Locate the cell with the specified text and output its (X, Y) center coordinate. 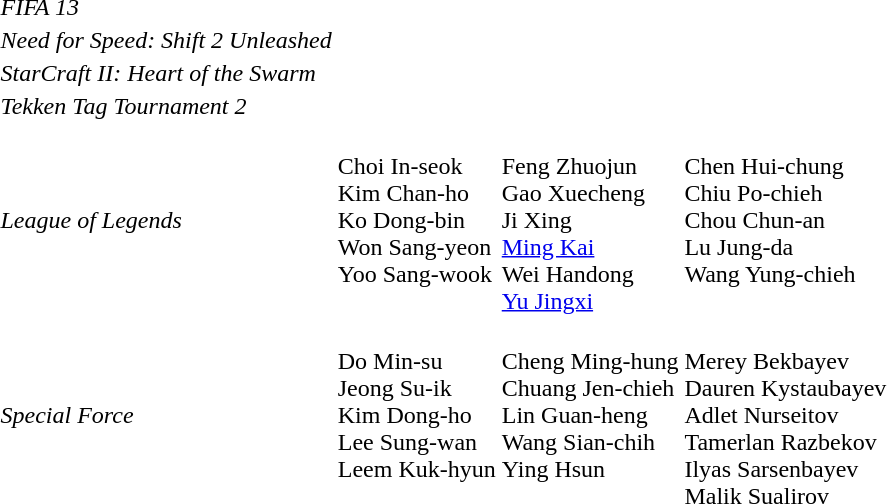
Feng ZhuojunGao XuechengJi XingMing KaiWei HandongYu Jingxi (590, 220)
Choi In-seokKim Chan-hoKo Dong-binWon Sang-yeonYoo Sang-wook (416, 220)
